Determine the [x, y] coordinate at the center of the cell enclosing the given text.  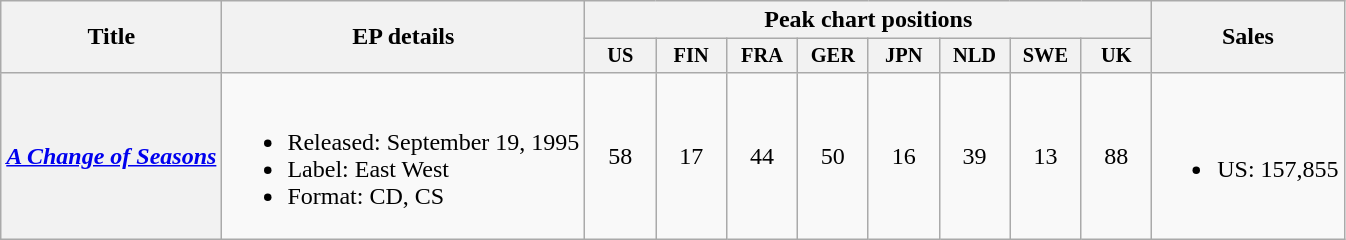
SWE [1046, 56]
17 [692, 156]
A Change of Seasons [112, 156]
50 [832, 156]
13 [1046, 156]
Peak chart positions [868, 20]
Sales [1248, 37]
39 [974, 156]
US: 157,855 [1248, 156]
UK [1116, 56]
Released: September 19, 1995Label: East WestFormat: CD, CS [404, 156]
Title [112, 37]
JPN [904, 56]
GER [832, 56]
16 [904, 156]
FRA [762, 56]
EP details [404, 37]
88 [1116, 156]
58 [620, 156]
US [620, 56]
NLD [974, 56]
44 [762, 156]
FIN [692, 56]
